For the text-containing cell, return its midpoint in [X, Y] coordinate format. 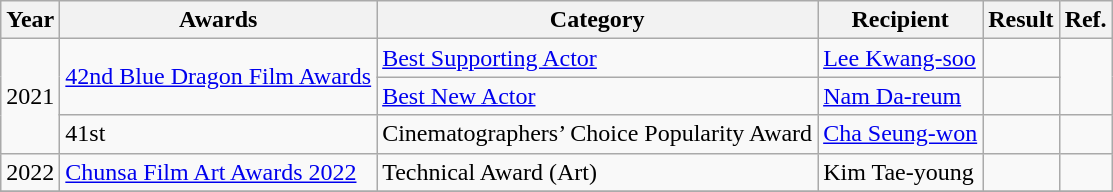
41st [218, 134]
Recipient [900, 20]
Year [30, 20]
Result [1021, 20]
Technical Award (Art) [598, 172]
Cinematographers’ Choice Popularity Award [598, 134]
Chunsa Film Art Awards 2022 [218, 172]
Awards [218, 20]
Category [598, 20]
Best Supporting Actor [598, 58]
Nam Da-reum [900, 96]
Lee Kwang-soo [900, 58]
Best New Actor [598, 96]
Ref. [1086, 20]
Kim Tae-young [900, 172]
2022 [30, 172]
42nd Blue Dragon Film Awards [218, 77]
2021 [30, 96]
Cha Seung-won [900, 134]
